Detect which cell encompasses the target text, then output its (x, y) center coordinate. 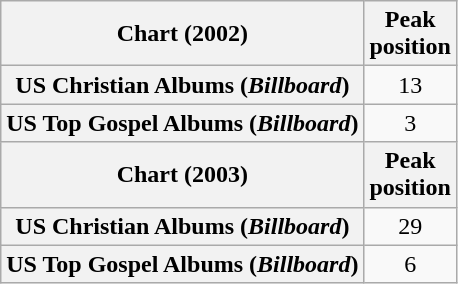
Chart (2003) (182, 174)
3 (410, 123)
13 (410, 85)
Chart (2002) (182, 34)
29 (410, 226)
6 (410, 264)
